Return the (x, y) coordinate for the center point of the cell that contains the specified text.  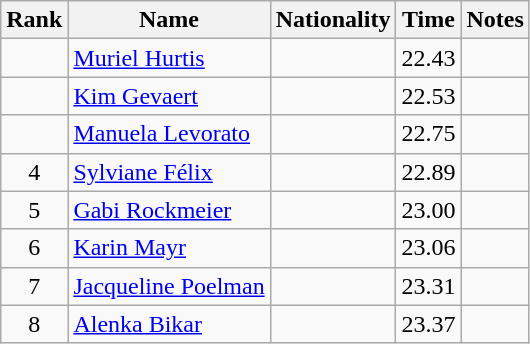
Jacqueline Poelman (169, 286)
22.53 (428, 96)
Sylviane Félix (169, 172)
8 (34, 324)
Muriel Hurtis (169, 58)
22.43 (428, 58)
Nationality (333, 20)
Alenka Bikar (169, 324)
22.89 (428, 172)
Rank (34, 20)
4 (34, 172)
23.00 (428, 210)
7 (34, 286)
5 (34, 210)
6 (34, 248)
22.75 (428, 134)
Gabi Rockmeier (169, 210)
Kim Gevaert (169, 96)
Time (428, 20)
Notes (495, 20)
Name (169, 20)
23.37 (428, 324)
23.06 (428, 248)
23.31 (428, 286)
Karin Mayr (169, 248)
Manuela Levorato (169, 134)
